Return the [X, Y] coordinate for the center point of the cell that contains the specified text.  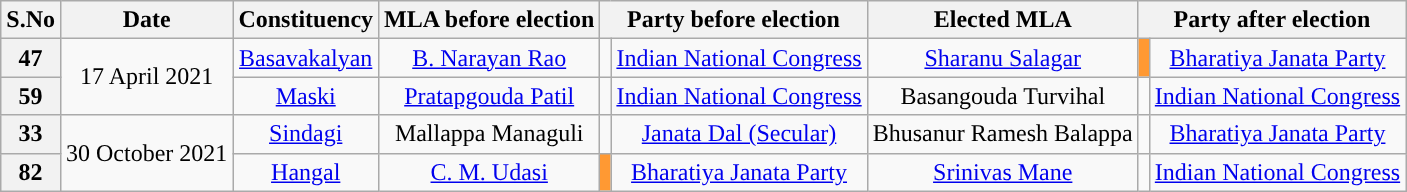
Srinivas Mane [1002, 172]
Party after election [1272, 20]
B. Narayan Rao [490, 58]
S.No [31, 20]
Sindagi [306, 134]
Janata Dal (Secular) [739, 134]
MLA before election [490, 20]
C. M. Udasi [490, 172]
Date [146, 20]
Bhusanur Ramesh Balappa [1002, 134]
33 [31, 134]
Pratapgouda Patil [490, 96]
Elected MLA [1002, 20]
Mallappa Managuli [490, 134]
Sharanu Salagar [1002, 58]
Maski [306, 96]
82 [31, 172]
Basangouda Turvihal [1002, 96]
47 [31, 58]
Basavakalyan [306, 58]
59 [31, 96]
Constituency [306, 20]
17 April 2021 [146, 77]
30 October 2021 [146, 153]
Party before election [734, 20]
Hangal [306, 172]
